For the text-containing cell, return its midpoint in [x, y] coordinate format. 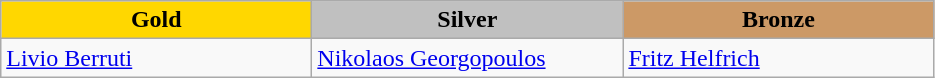
Nikolaos Georgopoulos [468, 58]
Gold [156, 20]
Fritz Helfrich [778, 58]
Silver [468, 20]
Bronze [778, 20]
Livio Berruti [156, 58]
